For the text-containing cell, return its midpoint in (x, y) coordinate format. 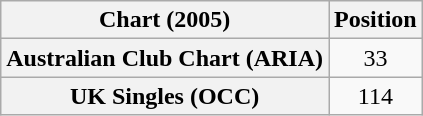
114 (375, 96)
Chart (2005) (165, 20)
Australian Club Chart (ARIA) (165, 58)
Position (375, 20)
UK Singles (OCC) (165, 96)
33 (375, 58)
